Determine the [x, y] coordinate at the center of the cell enclosing the given text.  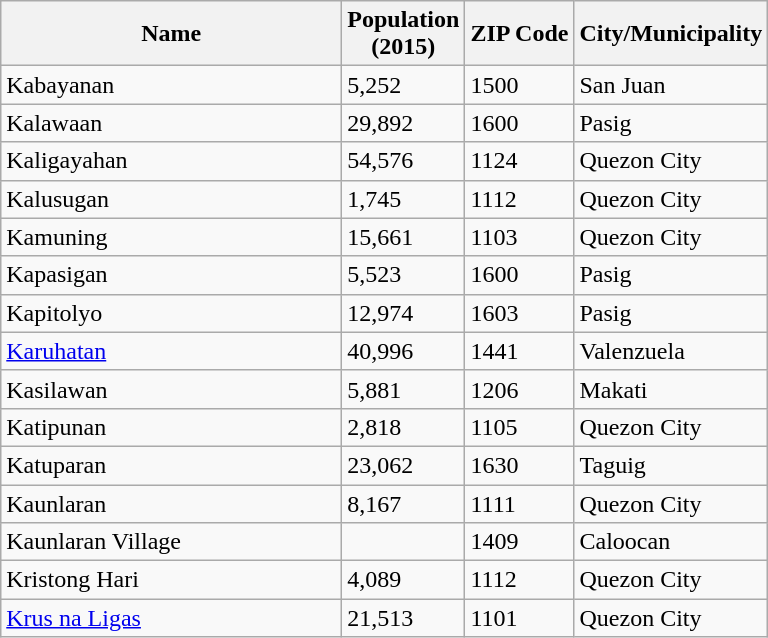
San Juan [671, 85]
Kalusugan [172, 199]
Caloocan [671, 542]
5,881 [404, 389]
12,974 [404, 313]
Katuparan [172, 465]
Kalawaan [172, 123]
1441 [520, 351]
1,745 [404, 199]
Kasilawan [172, 389]
Kaligayahan [172, 161]
4,089 [404, 580]
Population(2015) [404, 34]
29,892 [404, 123]
Kristong Hari [172, 580]
1409 [520, 542]
Name [172, 34]
City/Municipality [671, 34]
1630 [520, 465]
Kaunlaran Village [172, 542]
1101 [520, 618]
1103 [520, 237]
Karuhatan [172, 351]
Katipunan [172, 427]
ZIP Code [520, 34]
1111 [520, 503]
Krus na Ligas [172, 618]
15,661 [404, 237]
Taguig [671, 465]
5,252 [404, 85]
Kapitolyo [172, 313]
Makati [671, 389]
8,167 [404, 503]
1603 [520, 313]
54,576 [404, 161]
5,523 [404, 275]
2,818 [404, 427]
23,062 [404, 465]
Kapasigan [172, 275]
1105 [520, 427]
Kamuning [172, 237]
1500 [520, 85]
21,513 [404, 618]
1124 [520, 161]
40,996 [404, 351]
Kaunlaran [172, 503]
Valenzuela [671, 351]
Kabayanan [172, 85]
1206 [520, 389]
